Identify which cell holds the provided text, then report its [x, y] central coordinate. 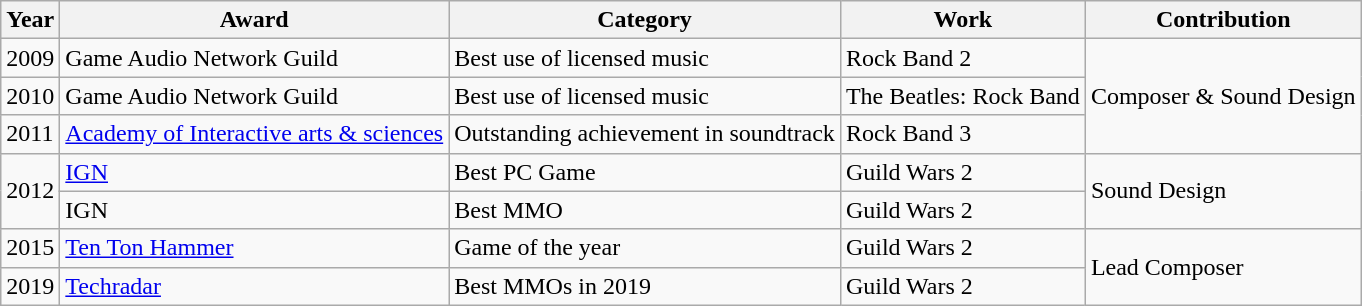
Year [30, 20]
Sound Design [1223, 191]
2012 [30, 191]
Rock Band 3 [962, 134]
Category [645, 20]
Outstanding achievement in soundtrack [645, 134]
Best PC Game [645, 172]
The Beatles: Rock Band [962, 96]
2015 [30, 248]
2010 [30, 96]
Best MMOs in 2019 [645, 286]
2011 [30, 134]
Lead Composer [1223, 267]
Rock Band 2 [962, 58]
2009 [30, 58]
Work [962, 20]
Techradar [254, 286]
Award [254, 20]
Academy of Interactive arts & sciences [254, 134]
Composer & Sound Design [1223, 96]
Best MMO [645, 210]
Game of the year [645, 248]
Ten Ton Hammer [254, 248]
2019 [30, 286]
Contribution [1223, 20]
